Scan for the cell matching the given text and deliver its (X, Y) coordinate at center. 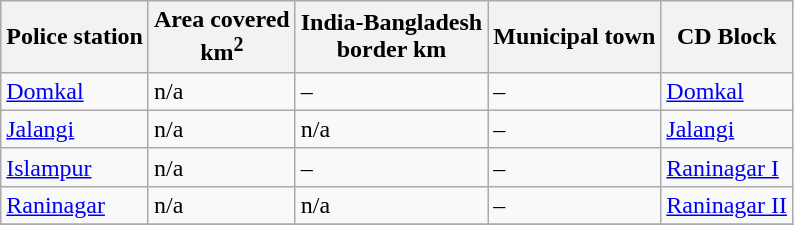
Municipal town (574, 37)
Police station (75, 37)
CD Block (727, 37)
Raninagar (75, 205)
India-Bangladesh border km (391, 37)
Raninagar I (727, 167)
Area coveredkm2 (222, 37)
Islampur (75, 167)
Raninagar II (727, 205)
